Find where the given text appears and provide that cell's center as [X, Y] coordinate. 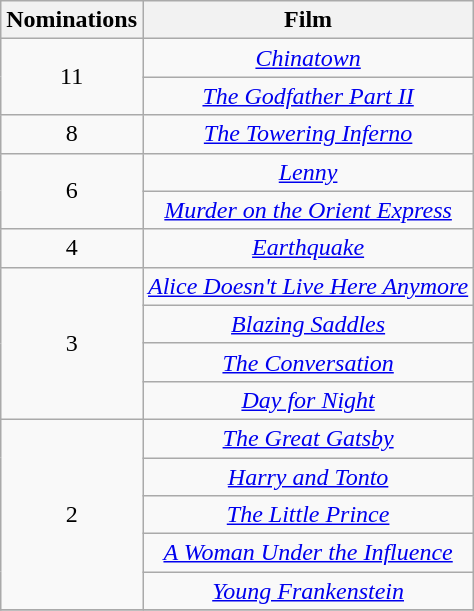
Murder on the Orient Express [308, 210]
6 [72, 191]
3 [72, 343]
The Little Prince [308, 515]
8 [72, 134]
Earthquake [308, 248]
Alice Doesn't Live Here Anymore [308, 286]
4 [72, 248]
The Great Gatsby [308, 438]
Lenny [308, 172]
Film [308, 20]
11 [72, 77]
A Woman Under the Influence [308, 553]
Young Frankenstein [308, 591]
Blazing Saddles [308, 324]
Nominations [72, 20]
The Conversation [308, 362]
Harry and Tonto [308, 477]
Day for Night [308, 400]
2 [72, 514]
The Towering Inferno [308, 134]
Chinatown [308, 58]
The Godfather Part II [308, 96]
